Provide the (X, Y) coordinate of the cell's center where the given text is located.  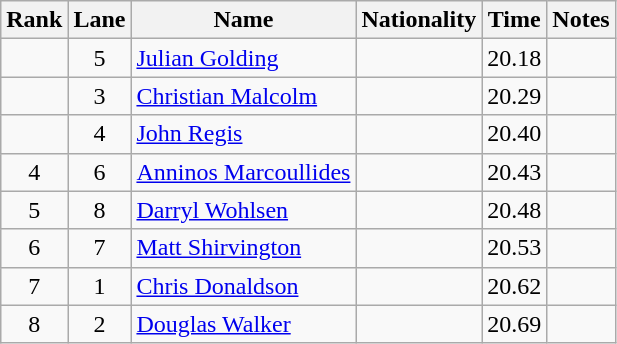
Christian Malcolm (244, 96)
Douglas Walker (244, 324)
2 (100, 324)
20.69 (514, 324)
Chris Donaldson (244, 286)
20.62 (514, 286)
20.18 (514, 58)
John Regis (244, 134)
20.48 (514, 210)
20.40 (514, 134)
Nationality (419, 20)
1 (100, 286)
Anninos Marcoullides (244, 172)
Notes (581, 20)
Darryl Wohlsen (244, 210)
20.43 (514, 172)
20.53 (514, 248)
Name (244, 20)
3 (100, 96)
Time (514, 20)
20.29 (514, 96)
Rank (34, 20)
Lane (100, 20)
Julian Golding (244, 58)
Matt Shirvington (244, 248)
